Search for the cell housing the specified text and yield its [X, Y] center coordinate. 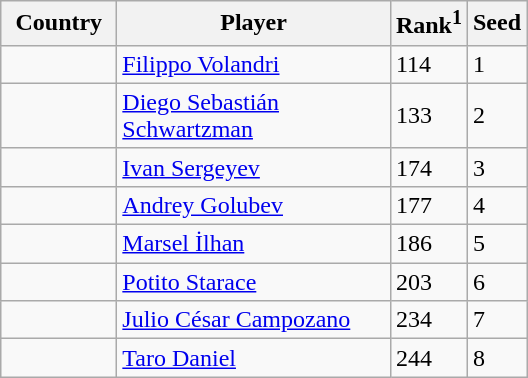
4 [496, 205]
Seed [496, 24]
Player [254, 24]
Diego Sebastián Schwartzman [254, 116]
177 [428, 205]
Julio César Campozano [254, 320]
Potito Starace [254, 282]
114 [428, 64]
174 [428, 167]
244 [428, 358]
Marsel İlhan [254, 244]
234 [428, 320]
Rank1 [428, 24]
Filippo Volandri [254, 64]
7 [496, 320]
203 [428, 282]
2 [496, 116]
Taro Daniel [254, 358]
Ivan Sergeyev [254, 167]
6 [496, 282]
186 [428, 244]
5 [496, 244]
133 [428, 116]
3 [496, 167]
Country [59, 24]
Andrey Golubev [254, 205]
8 [496, 358]
1 [496, 64]
